Determine the [x, y] coordinate at the center of the cell enclosing the given text.  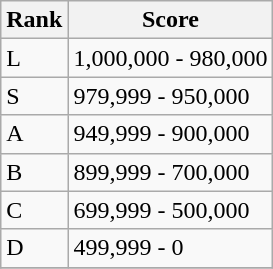
979,999 - 950,000 [170, 96]
C [34, 210]
S [34, 96]
899,999 - 700,000 [170, 172]
949,999 - 900,000 [170, 134]
1,000,000 - 980,000 [170, 58]
D [34, 248]
499,999 - 0 [170, 248]
699,999 - 500,000 [170, 210]
B [34, 172]
L [34, 58]
Rank [34, 20]
Score [170, 20]
A [34, 134]
